Return the [x, y] coordinate for the center point of the cell that contains the specified text.  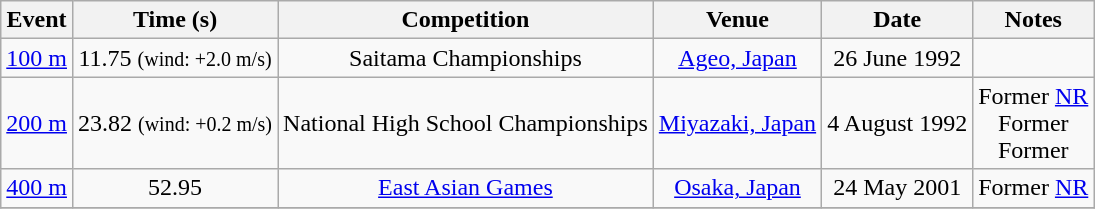
Former NRFormer Former [1034, 123]
Miyazaki, Japan [737, 123]
Saitama Championships [466, 58]
100 m [37, 58]
Ageo, Japan [737, 58]
4 August 1992 [898, 123]
23.82 (wind: +0.2 m/s) [174, 123]
Event [37, 20]
National High School Championships [466, 123]
Former NR [1034, 188]
Time (s) [174, 20]
400 m [37, 188]
Competition [466, 20]
Date [898, 20]
200 m [37, 123]
East Asian Games [466, 188]
52.95 [174, 188]
24 May 2001 [898, 188]
Osaka, Japan [737, 188]
Venue [737, 20]
26 June 1992 [898, 58]
11.75 (wind: +2.0 m/s) [174, 58]
Notes [1034, 20]
